Identify which cell holds the provided text, then report its (x, y) central coordinate. 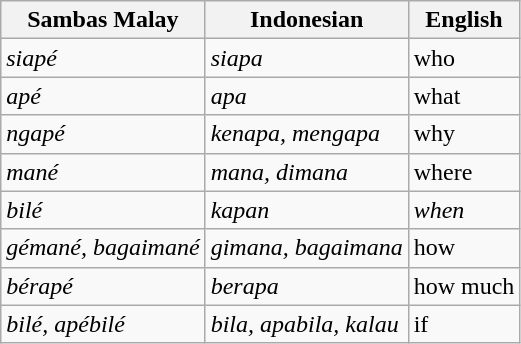
bérapé (103, 286)
when (464, 210)
mana, dimana (306, 172)
English (464, 20)
ngapé (103, 134)
kapan (306, 210)
gimana, bagaimana (306, 248)
apa (306, 96)
bila, apabila, kalau (306, 324)
kenapa, mengapa (306, 134)
why (464, 134)
bilé, apébilé (103, 324)
how (464, 248)
siapa (306, 58)
gémané, bagaimané (103, 248)
berapa (306, 286)
bilé (103, 210)
Indonesian (306, 20)
if (464, 324)
Sambas Malay (103, 20)
apé (103, 96)
mané (103, 172)
who (464, 58)
siapé (103, 58)
how much (464, 286)
where (464, 172)
what (464, 96)
